Identify which cell holds the provided text, then report its [X, Y] central coordinate. 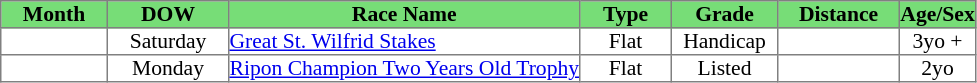
3yo + [937, 42]
2yo [937, 68]
Ripon Champion Two Years Old Trophy [404, 68]
Saturday [168, 42]
Type [626, 14]
Distance [839, 14]
Age/Sex [937, 14]
Month [54, 14]
Grade [724, 14]
Monday [168, 68]
DOW [168, 14]
Race Name [404, 14]
Great St. Wilfrid Stakes [404, 42]
Listed [724, 68]
Handicap [724, 42]
